Detect which cell encompasses the target text, then output its (X, Y) center coordinate. 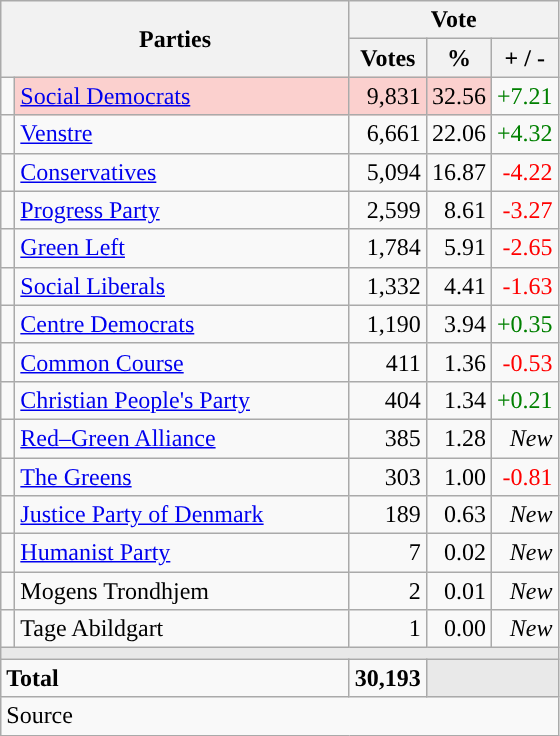
Justice Party of Denmark (182, 515)
Venstre (182, 134)
-4.22 (524, 172)
30,193 (388, 678)
404 (388, 400)
1 (388, 629)
Green Left (182, 248)
Vote (454, 20)
% (458, 58)
The Greens (182, 477)
Centre Democrats (182, 324)
Christian People's Party (182, 400)
8.61 (458, 210)
411 (388, 362)
-3.27 (524, 210)
1,784 (388, 248)
Humanist Party (182, 553)
-2.65 (524, 248)
Social Liberals (182, 286)
Mogens Trondhjem (182, 591)
9,831 (388, 96)
-0.53 (524, 362)
1.34 (458, 400)
385 (388, 438)
+0.35 (524, 324)
16.87 (458, 172)
-1.63 (524, 286)
5,094 (388, 172)
1,190 (388, 324)
5.91 (458, 248)
Total (176, 678)
Common Course (182, 362)
Source (280, 716)
+0.21 (524, 400)
0.01 (458, 591)
1,332 (388, 286)
22.06 (458, 134)
0.02 (458, 553)
Social Democrats (182, 96)
-0.81 (524, 477)
7 (388, 553)
Votes (388, 58)
1.36 (458, 362)
1.28 (458, 438)
2,599 (388, 210)
Parties (176, 39)
189 (388, 515)
32.56 (458, 96)
3.94 (458, 324)
2 (388, 591)
+ / - (524, 58)
0.00 (458, 629)
Tage Abildgart (182, 629)
4.41 (458, 286)
Red–Green Alliance (182, 438)
Conservatives (182, 172)
+4.32 (524, 134)
0.63 (458, 515)
Progress Party (182, 210)
+7.21 (524, 96)
6,661 (388, 134)
1.00 (458, 477)
303 (388, 477)
